Locate the cell with the specified text and output its (X, Y) center coordinate. 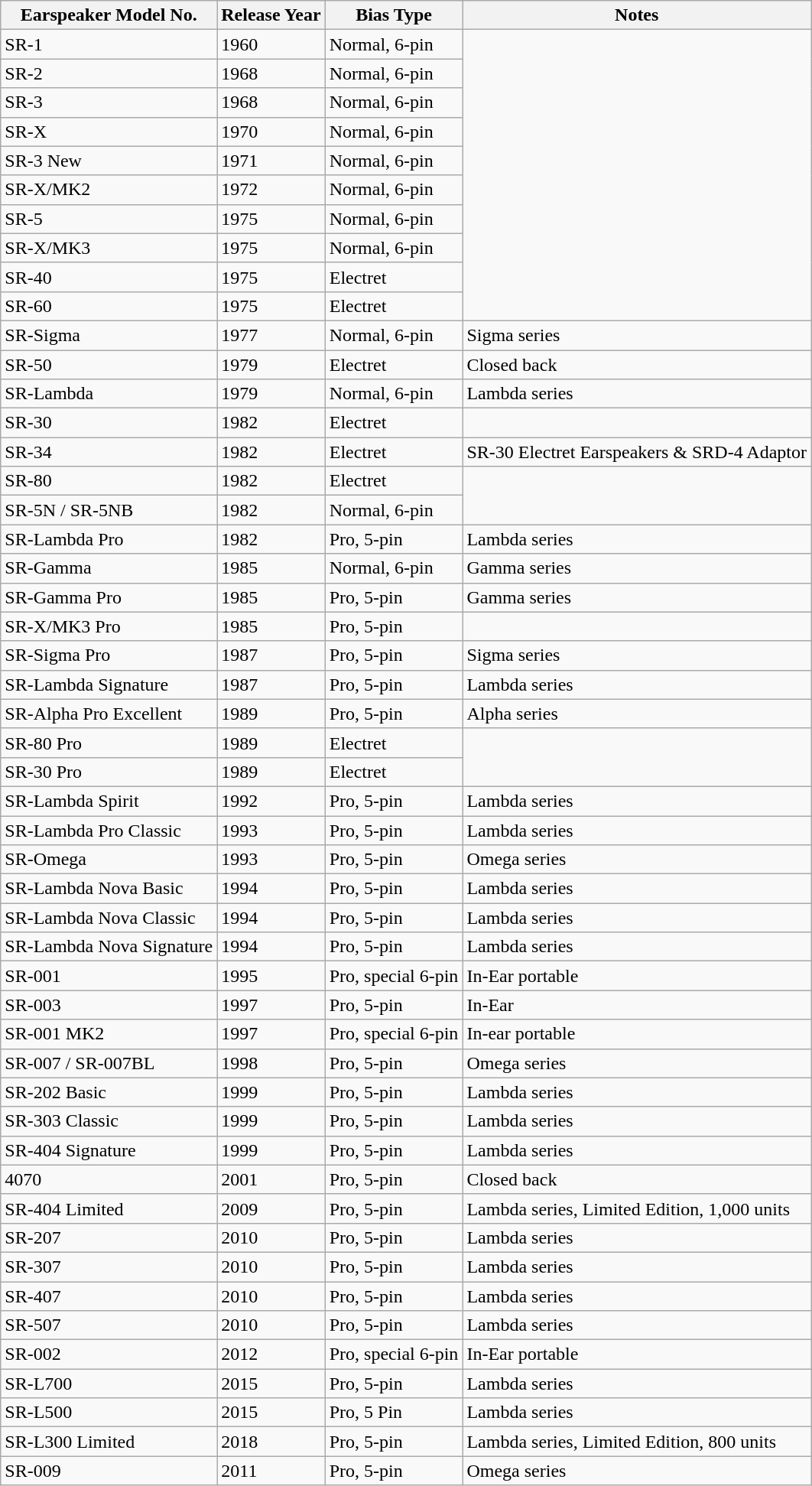
SR-X/MK2 (109, 190)
SR-X (109, 132)
SR-3 New (109, 161)
Notes (637, 15)
SR-L300 Limited (109, 1442)
1960 (271, 44)
4070 (109, 1179)
SR-30 Electret Earspeakers & SRD-4 Adaptor (637, 452)
SR-404 Limited (109, 1208)
SR-5N / SR-5NB (109, 510)
2011 (271, 1471)
SR-Gamma Pro (109, 597)
SR-1 (109, 44)
SR-Lambda Nova Signature (109, 947)
SR-001 (109, 976)
Earspeaker Model No. (109, 15)
SR-007 / SR-007BL (109, 1063)
Lambda series, Limited Edition, 800 units (637, 1442)
1995 (271, 976)
SR-2 (109, 73)
SR-307 (109, 1267)
SR-60 (109, 306)
1971 (271, 161)
SR-Lambda Pro (109, 539)
SR-407 (109, 1296)
SR-002 (109, 1354)
1977 (271, 335)
SR-Lambda Signature (109, 684)
SR-303 Classic (109, 1121)
SR-5 (109, 219)
SR-Alpha Pro Excellent (109, 714)
1998 (271, 1063)
2018 (271, 1442)
SR-Lambda Spirit (109, 801)
Bias Type (394, 15)
SR-Lambda (109, 394)
SR-Sigma (109, 335)
SR-003 (109, 1005)
1970 (271, 132)
SR-009 (109, 1471)
SR-L500 (109, 1413)
SR-50 (109, 365)
Lambda series, Limited Edition, 1,000 units (637, 1208)
2012 (271, 1354)
1972 (271, 190)
SR-Sigma Pro (109, 655)
Pro, 5 Pin (394, 1413)
SR-30 (109, 423)
2001 (271, 1179)
In-ear portable (637, 1034)
SR-X/MK3 Pro (109, 626)
SR-404 Signature (109, 1150)
SR-40 (109, 277)
SR-207 (109, 1237)
SR-507 (109, 1325)
Alpha series (637, 714)
1992 (271, 801)
SR-202 Basic (109, 1092)
SR-001 MK2 (109, 1034)
SR-L700 (109, 1384)
SR-30 Pro (109, 772)
SR-Lambda Nova Classic (109, 918)
SR-Gamma (109, 568)
SR-X/MK3 (109, 248)
SR-34 (109, 452)
SR-3 (109, 102)
SR-80 Pro (109, 743)
Release Year (271, 15)
In-Ear (637, 1005)
SR-Omega (109, 860)
2009 (271, 1208)
SR-80 (109, 481)
SR-Lambda Pro Classic (109, 830)
SR-Lambda Nova Basic (109, 889)
